Return [x, y] of the center of cell containing provided text 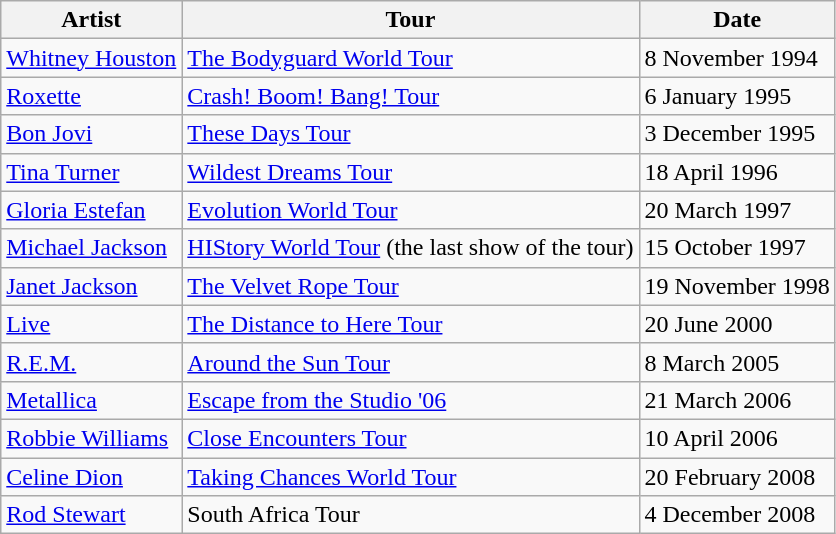
Gloria Estefan [92, 210]
Roxette [92, 96]
These Days Tour [410, 134]
19 November 1998 [737, 286]
18 April 1996 [737, 172]
Rod Stewart [92, 515]
Taking Chances World Tour [410, 477]
Bon Jovi [92, 134]
The Velvet Rope Tour [410, 286]
Date [737, 20]
Whitney Houston [92, 58]
Live [92, 324]
Tour [410, 20]
Metallica [92, 400]
20 March 1997 [737, 210]
10 April 2006 [737, 438]
South Africa Tour [410, 515]
Tina Turner [92, 172]
Close Encounters Tour [410, 438]
20 February 2008 [737, 477]
Evolution World Tour [410, 210]
Artist [92, 20]
The Distance to Here Tour [410, 324]
HIStory World Tour (the last show of the tour) [410, 248]
Robbie Williams [92, 438]
Escape from the Studio '06 [410, 400]
6 January 1995 [737, 96]
15 October 1997 [737, 248]
3 December 1995 [737, 134]
Celine Dion [92, 477]
Around the Sun Tour [410, 362]
8 March 2005 [737, 362]
8 November 1994 [737, 58]
20 June 2000 [737, 324]
Wildest Dreams Tour [410, 172]
21 March 2006 [737, 400]
R.E.M. [92, 362]
Michael Jackson [92, 248]
4 December 2008 [737, 515]
Crash! Boom! Bang! Tour [410, 96]
Janet Jackson [92, 286]
The Bodyguard World Tour [410, 58]
